Locate the cell with the specified text and output its [x, y] center coordinate. 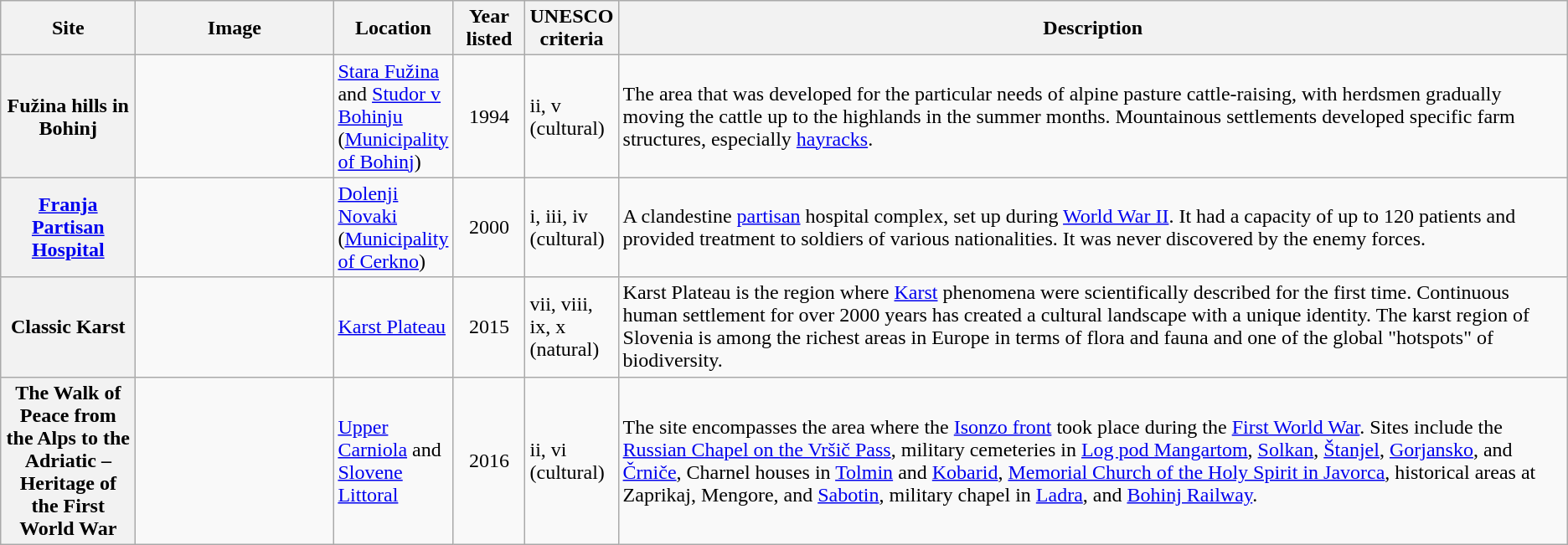
Classic Karst [69, 326]
1994 [489, 116]
ii, v (cultural) [571, 116]
Location [394, 28]
Description [1092, 28]
Site [69, 28]
2016 [489, 460]
The Walk of Peace from the Alps to the Adriatic – Heritage of the First World War [69, 460]
Franja Partisan Hospital [69, 228]
Year listed [489, 28]
Dolenji Novaki (Municipality of Cerkno) [394, 228]
Upper Carniola and Slovene Littoral [394, 460]
Karst Plateau [394, 326]
vii, viii, ix, x (natural) [571, 326]
i, iii, iv (cultural) [571, 228]
Image [235, 28]
2000 [489, 228]
Fužina hills in Bohinj [69, 116]
ii, vi (cultural) [571, 460]
UNESCO criteria [571, 28]
2015 [489, 326]
Stara Fužina and Studor v Bohinju (Municipality of Bohinj) [394, 116]
